For the text-containing cell, return its midpoint in [x, y] coordinate format. 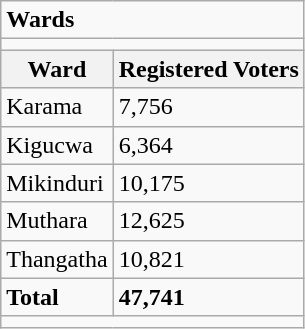
Wards [153, 20]
6,364 [208, 145]
Muthara [57, 221]
Registered Voters [208, 69]
7,756 [208, 107]
Kigucwa [57, 145]
Thangatha [57, 259]
12,625 [208, 221]
Ward [57, 69]
10,821 [208, 259]
Karama [57, 107]
Mikinduri [57, 183]
Total [57, 297]
47,741 [208, 297]
10,175 [208, 183]
